Search for the cell housing the specified text and yield its [x, y] center coordinate. 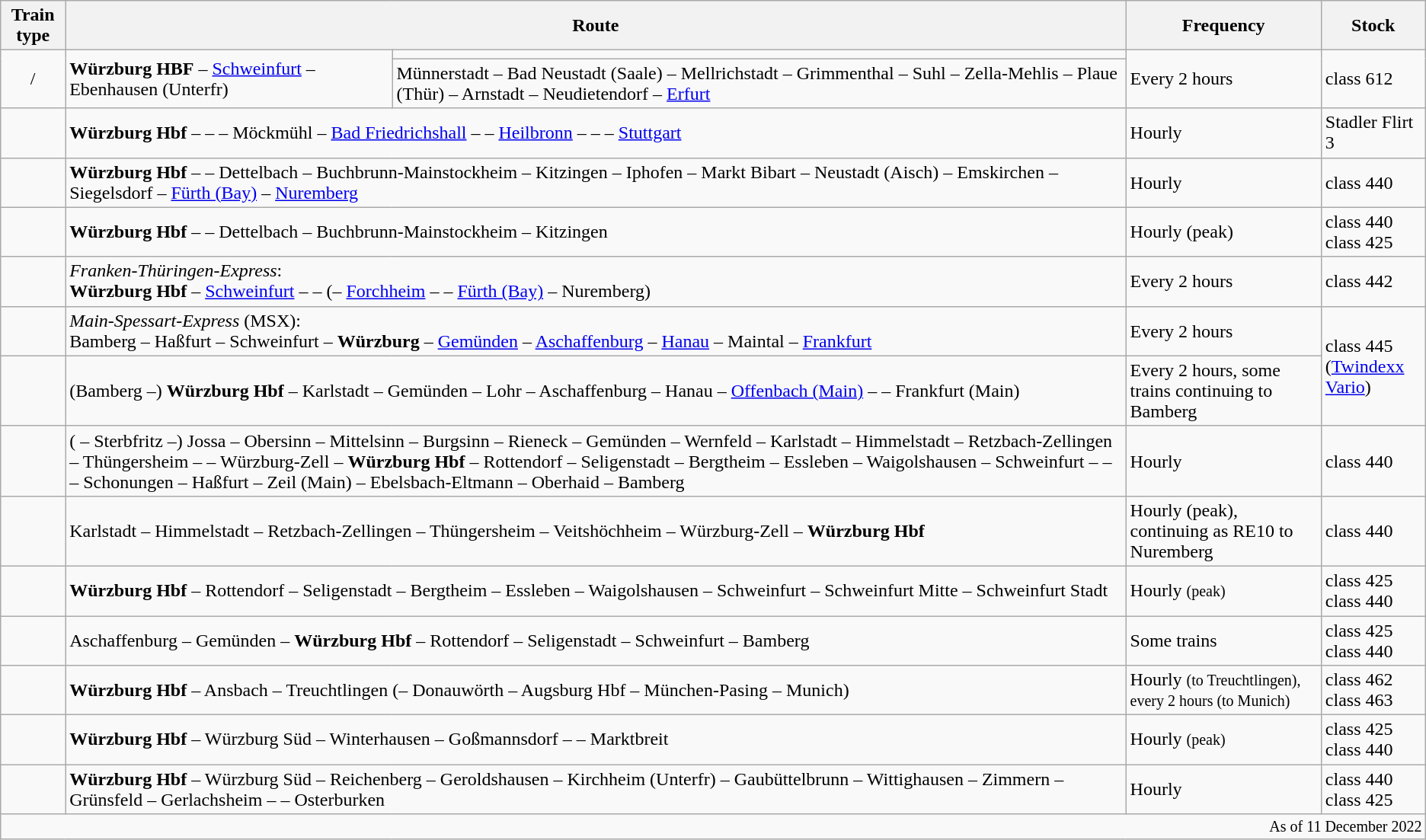
Every 2 hours, some trains continuing to Bamberg [1223, 391]
Würzburg Hbf – – – Möckmühl – Bad Friedrichshall – – Heilbronn – – – Stuttgart [596, 133]
Würzburg HBF – Schweinfurt – Ebenhausen (Unterfr) [229, 79]
Main-Spessart-Express (MSX):Bamberg – Haßfurt – Schweinfurt – Würzburg – Gemünden – Aschaffenburg – Hanau – Maintal – Frankfurt [596, 331]
Hourly (to Treuchtlingen), every 2 hours (to Munich) [1223, 690]
Stadler Flirt 3 [1373, 133]
Aschaffenburg – Gemünden – Würzburg Hbf – Rottendorf – Seligenstadt – Schweinfurt – Bamberg [596, 640]
class 612 [1373, 79]
As of 11 December 2022 [713, 827]
Franken-Thüringen-Express:Würzburg Hbf – Schweinfurt – – (– Forchheim – – Fürth (Bay) – Nuremberg) [596, 282]
class 442 [1373, 282]
Würzburg Hbf – – Dettelbach – Buchbrunn-Mainstockheim – Kitzingen [596, 232]
class 445(Twindexx Vario) [1373, 366]
Stock [1373, 26]
Route [596, 26]
/ [34, 79]
Frequency [1223, 26]
class 462class 463 [1373, 690]
Train type [34, 26]
(Bamberg –) Würzburg Hbf – Karlstadt – Gemünden – Lohr – Aschaffenburg – Hanau – Offenbach (Main) – – Frankfurt (Main) [596, 391]
Some trains [1223, 640]
Würzburg Hbf – Würzburg Süd – Winterhausen – Goßmannsdorf – – Marktbreit [596, 740]
Würzburg Hbf – Rottendorf – Seligenstadt – Bergtheim – Essleben – Waigolshausen – Schweinfurt – Schweinfurt Mitte – Schweinfurt Stadt [596, 591]
Hourly (peak), continuing as RE10 to Nuremberg [1223, 531]
Karlstadt – Himmelstadt – Retzbach-Zellingen – Thüngersheim – Veitshöchheim – Würzburg-Zell – Würzburg Hbf [596, 531]
Münnerstadt – Bad Neustadt (Saale) – Mellrichstadt – Grimmenthal – Suhl – Zella-Mehlis – Plaue (Thür) – Arnstadt – Neudietendorf – Erfurt [759, 84]
Würzburg Hbf – Ansbach – Treuchtlingen (– Donauwörth – Augsburg Hbf – München-Pasing – Munich) [596, 690]
